Provide the (x, y) coordinate of the cell's center where the given text is located.  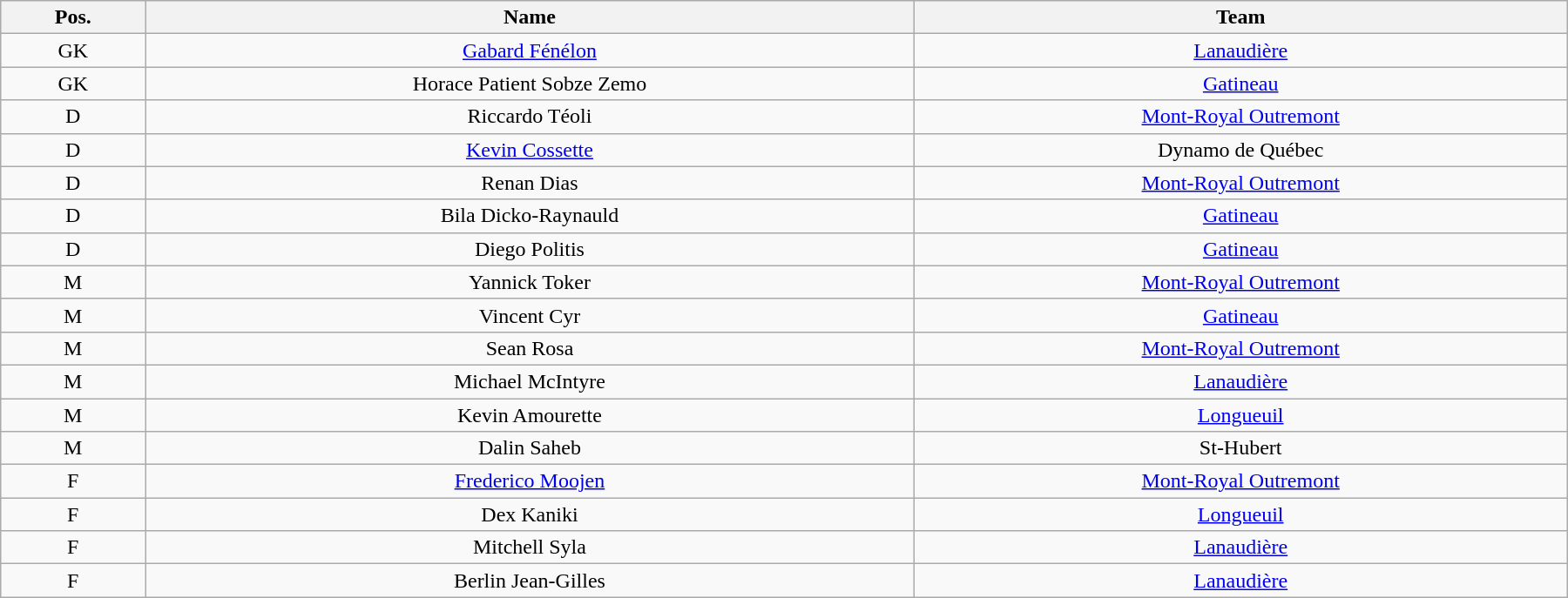
Kevin Amourette (530, 415)
Berlin Jean-Gilles (530, 581)
Yannick Toker (530, 282)
Horace Patient Sobze Zemo (530, 84)
Riccardo Téoli (530, 117)
Sean Rosa (530, 348)
Michael McIntyre (530, 381)
Mitchell Syla (530, 548)
Dalin Saheb (530, 448)
Frederico Moojen (530, 481)
Vincent Cyr (530, 315)
Gabard Fénélon (530, 50)
Kevin Cossette (530, 150)
Team (1240, 17)
Dex Kaniki (530, 514)
Name (530, 17)
Diego Politis (530, 249)
Dynamo de Québec (1240, 150)
St-Hubert (1240, 448)
Pos. (73, 17)
Renan Dias (530, 183)
Bila Dicko-Raynauld (530, 216)
